Locate the cell with the specified text and output its [X, Y] center coordinate. 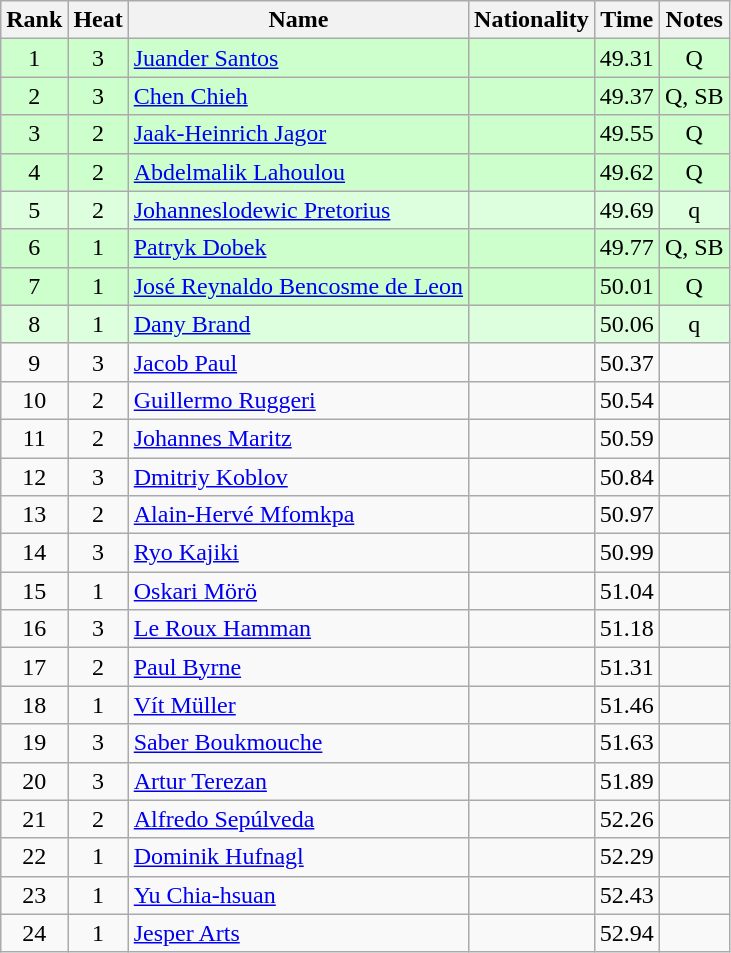
17 [34, 667]
Abdelmalik Lahoulou [298, 172]
Le Roux Hamman [298, 629]
Alain-Hervé Mfomkpa [298, 515]
10 [34, 400]
Jaak-Heinrich Jagor [298, 134]
51.46 [626, 705]
Heat [98, 20]
51.63 [626, 743]
51.89 [626, 781]
Jesper Arts [298, 933]
15 [34, 591]
13 [34, 515]
51.31 [626, 667]
52.26 [626, 819]
Dominik Hufnagl [298, 857]
Time [626, 20]
6 [34, 248]
Dany Brand [298, 324]
Juander Santos [298, 58]
Notes [694, 20]
16 [34, 629]
Johanneslodewic Pretorius [298, 210]
11 [34, 438]
52.43 [626, 895]
49.31 [626, 58]
5 [34, 210]
50.97 [626, 515]
22 [34, 857]
Guillermo Ruggeri [298, 400]
49.62 [626, 172]
Paul Byrne [298, 667]
Patryk Dobek [298, 248]
Alfredo Sepúlveda [298, 819]
50.01 [626, 286]
18 [34, 705]
Oskari Mörö [298, 591]
Dmitriy Koblov [298, 477]
José Reynaldo Bencosme de Leon [298, 286]
8 [34, 324]
49.77 [626, 248]
49.69 [626, 210]
Saber Boukmouche [298, 743]
12 [34, 477]
Artur Terezan [298, 781]
Vít Müller [298, 705]
50.37 [626, 362]
Name [298, 20]
50.59 [626, 438]
Nationality [532, 20]
14 [34, 553]
21 [34, 819]
Yu Chia-hsuan [298, 895]
19 [34, 743]
Johannes Maritz [298, 438]
9 [34, 362]
50.99 [626, 553]
51.18 [626, 629]
Ryo Kajiki [298, 553]
Chen Chieh [298, 96]
4 [34, 172]
23 [34, 895]
50.54 [626, 400]
24 [34, 933]
49.37 [626, 96]
52.29 [626, 857]
7 [34, 286]
50.84 [626, 477]
52.94 [626, 933]
50.06 [626, 324]
51.04 [626, 591]
Jacob Paul [298, 362]
Rank [34, 20]
20 [34, 781]
49.55 [626, 134]
